Return (x, y) of the center of cell containing provided text 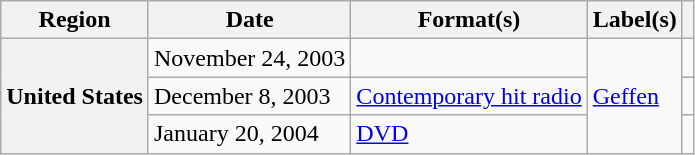
November 24, 2003 (249, 58)
January 20, 2004 (249, 134)
DVD (469, 134)
December 8, 2003 (249, 96)
Label(s) (634, 20)
United States (75, 96)
Date (249, 20)
Format(s) (469, 20)
Region (75, 20)
Geffen (634, 96)
Contemporary hit radio (469, 96)
